For the text-containing cell, return its midpoint in [X, Y] coordinate format. 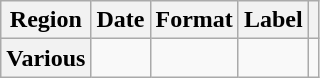
Various [46, 58]
Date [120, 20]
Label [273, 20]
Region [46, 20]
Format [194, 20]
